Return the [x, y] coordinate for the center point of the cell that contains the specified text.  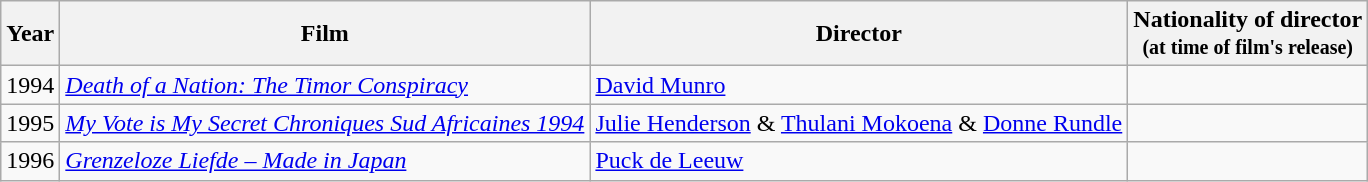
Julie Henderson & Thulani Mokoena & Donne Rundle [859, 123]
Nationality of director(at time of film's release) [1248, 34]
Year [30, 34]
David Munro [859, 85]
Film [325, 34]
My Vote is My Secret Chroniques Sud Africaines 1994 [325, 123]
1995 [30, 123]
1994 [30, 85]
Grenzeloze Liefde – Made in Japan [325, 161]
Director [859, 34]
1996 [30, 161]
Puck de Leeuw [859, 161]
Death of a Nation: The Timor Conspiracy [325, 85]
